Pinpoint the cell where the given text exists, returning its (x, y) midpoint coordinate. 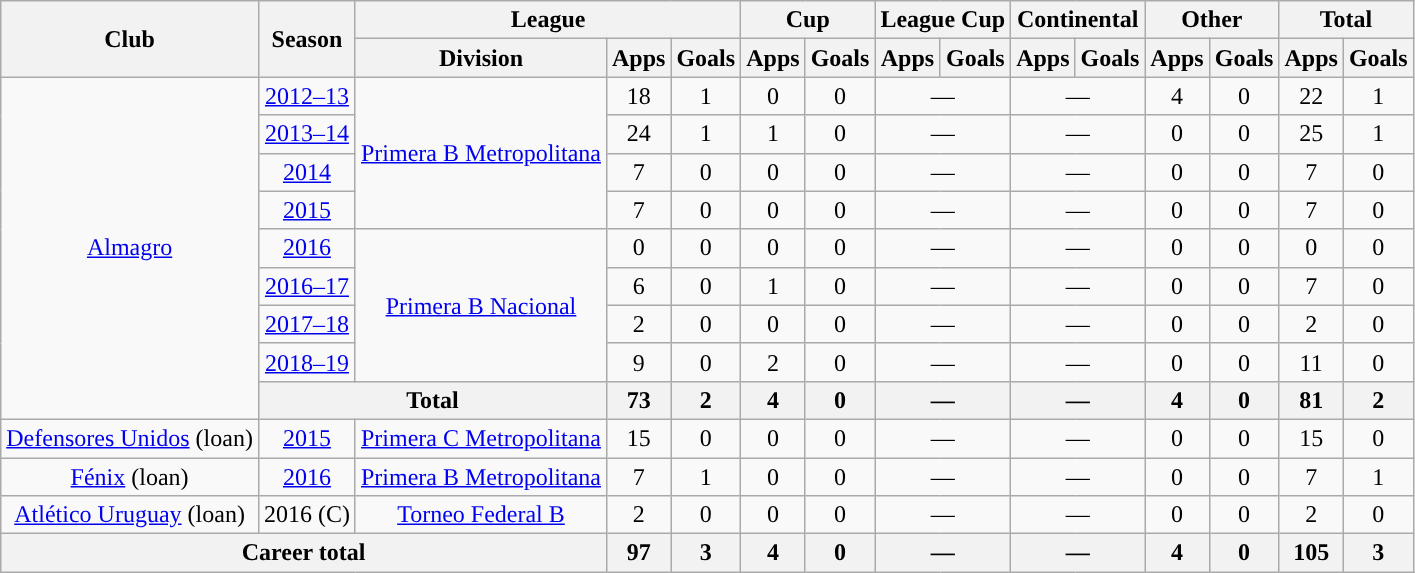
Atlético Uruguay (loan) (130, 515)
League (548, 20)
Primera B Nacional (480, 305)
2014 (306, 172)
9 (638, 362)
Season (306, 39)
Cup (808, 20)
25 (1311, 134)
2013–14 (306, 134)
Club (130, 39)
73 (638, 400)
11 (1311, 362)
Career total (304, 553)
24 (638, 134)
Continental (1078, 20)
Fénix (loan) (130, 477)
Almagro (130, 248)
2017–18 (306, 324)
Torneo Federal B (480, 515)
Primera C Metropolitana (480, 438)
105 (1311, 553)
2018–19 (306, 362)
League Cup (943, 20)
22 (1311, 96)
97 (638, 553)
Division (480, 58)
18 (638, 96)
Other (1212, 20)
2016 (C) (306, 515)
6 (638, 286)
2016–17 (306, 286)
Defensores Unidos (loan) (130, 438)
2012–13 (306, 96)
81 (1311, 400)
